Return the (X, Y) coordinate for the center point of the cell that contains the specified text.  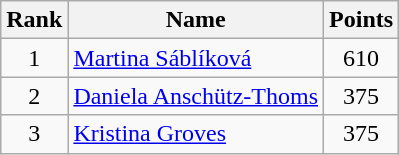
Martina Sáblíková (196, 58)
1 (34, 58)
Daniela Anschütz-Thoms (196, 96)
3 (34, 134)
Points (362, 20)
2 (34, 96)
Kristina Groves (196, 134)
610 (362, 58)
Rank (34, 20)
Name (196, 20)
